Scan for the cell matching the given text and deliver its [x, y] coordinate at center. 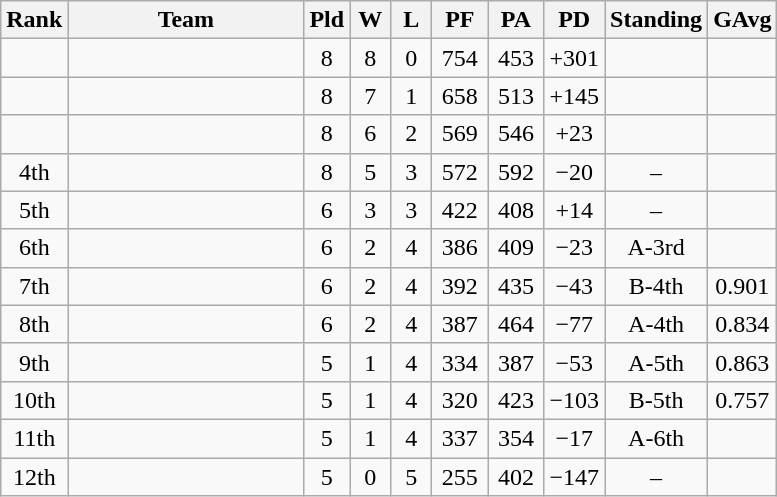
GAvg [742, 20]
PF [460, 20]
7th [34, 286]
334 [460, 362]
Rank [34, 20]
−23 [574, 248]
0.901 [742, 286]
546 [516, 134]
−43 [574, 286]
Team [186, 20]
408 [516, 210]
572 [460, 172]
337 [460, 438]
A-5th [656, 362]
4th [34, 172]
+301 [574, 58]
Pld [327, 20]
−147 [574, 477]
A-3rd [656, 248]
464 [516, 324]
7 [370, 96]
5th [34, 210]
10th [34, 400]
+145 [574, 96]
B-4th [656, 286]
592 [516, 172]
402 [516, 477]
A-4th [656, 324]
8th [34, 324]
392 [460, 286]
9th [34, 362]
0.757 [742, 400]
0.834 [742, 324]
386 [460, 248]
PD [574, 20]
−20 [574, 172]
255 [460, 477]
+14 [574, 210]
PA [516, 20]
435 [516, 286]
658 [460, 96]
569 [460, 134]
B-5th [656, 400]
12th [34, 477]
423 [516, 400]
0.863 [742, 362]
354 [516, 438]
422 [460, 210]
453 [516, 58]
6th [34, 248]
−17 [574, 438]
513 [516, 96]
−77 [574, 324]
−103 [574, 400]
Standing [656, 20]
L [412, 20]
754 [460, 58]
+23 [574, 134]
W [370, 20]
−53 [574, 362]
11th [34, 438]
320 [460, 400]
409 [516, 248]
A-6th [656, 438]
